Extract the (X, Y) coordinate from the center of the cell holding the provided text.  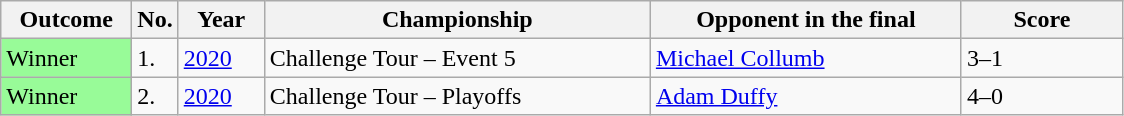
Challenge Tour – Playoffs (457, 96)
Opponent in the final (806, 20)
Outcome (66, 20)
Michael Collumb (806, 58)
No. (155, 20)
Championship (457, 20)
Score (1042, 20)
Challenge Tour – Event 5 (457, 58)
Year (221, 20)
3–1 (1042, 58)
4–0 (1042, 96)
2. (155, 96)
Adam Duffy (806, 96)
1. (155, 58)
